For the text-containing cell, return its midpoint in (x, y) coordinate format. 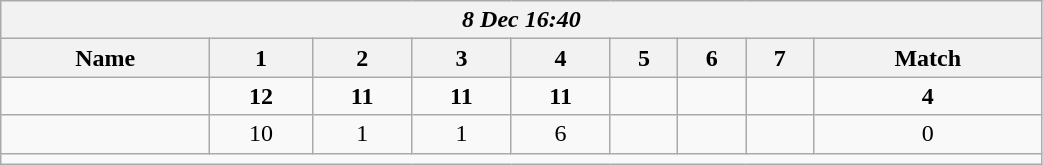
Match (928, 58)
5 (644, 58)
2 (362, 58)
0 (928, 134)
7 (780, 58)
3 (462, 58)
10 (262, 134)
Name (106, 58)
8 Dec 16:40 (522, 20)
12 (262, 96)
